Identify which cell holds the provided text, then report its (X, Y) central coordinate. 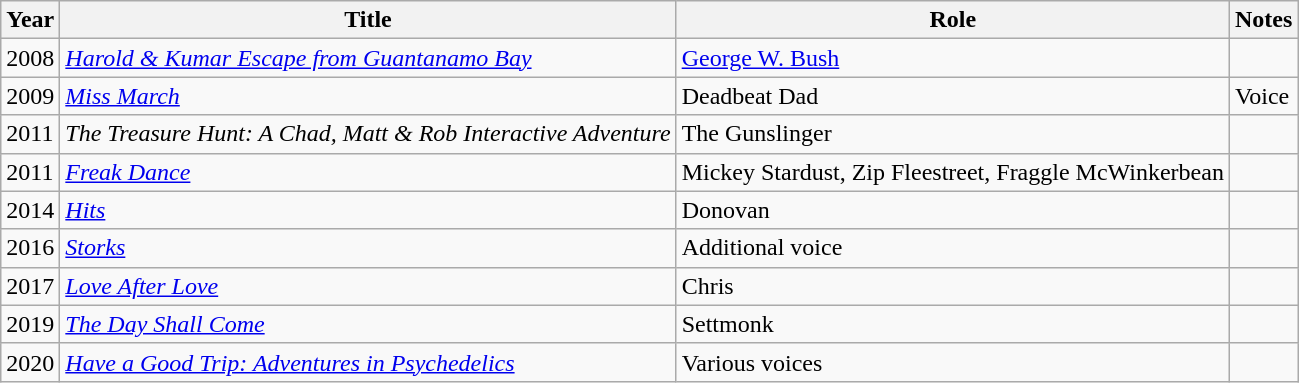
2019 (30, 324)
The Treasure Hunt: A Chad, Matt & Rob Interactive Adventure (368, 134)
The Day Shall Come (368, 324)
2009 (30, 96)
The Gunslinger (952, 134)
Mickey Stardust, Zip Fleestreet, Fraggle McWinkerbean (952, 172)
Year (30, 20)
Hits (368, 210)
2016 (30, 248)
Have a Good Trip: Adventures in Psychedelics (368, 362)
Various voices (952, 362)
Miss March (368, 96)
Freak Dance (368, 172)
Voice (1263, 96)
Role (952, 20)
Storks (368, 248)
Title (368, 20)
Love After Love (368, 286)
Notes (1263, 20)
George W. Bush (952, 58)
2020 (30, 362)
2008 (30, 58)
Deadbeat Dad (952, 96)
2014 (30, 210)
Harold & Kumar Escape from Guantanamo Bay (368, 58)
Chris (952, 286)
2017 (30, 286)
Settmonk (952, 324)
Additional voice (952, 248)
Donovan (952, 210)
